From the cell containing the given text, extract its center point as [X, Y] coordinate. 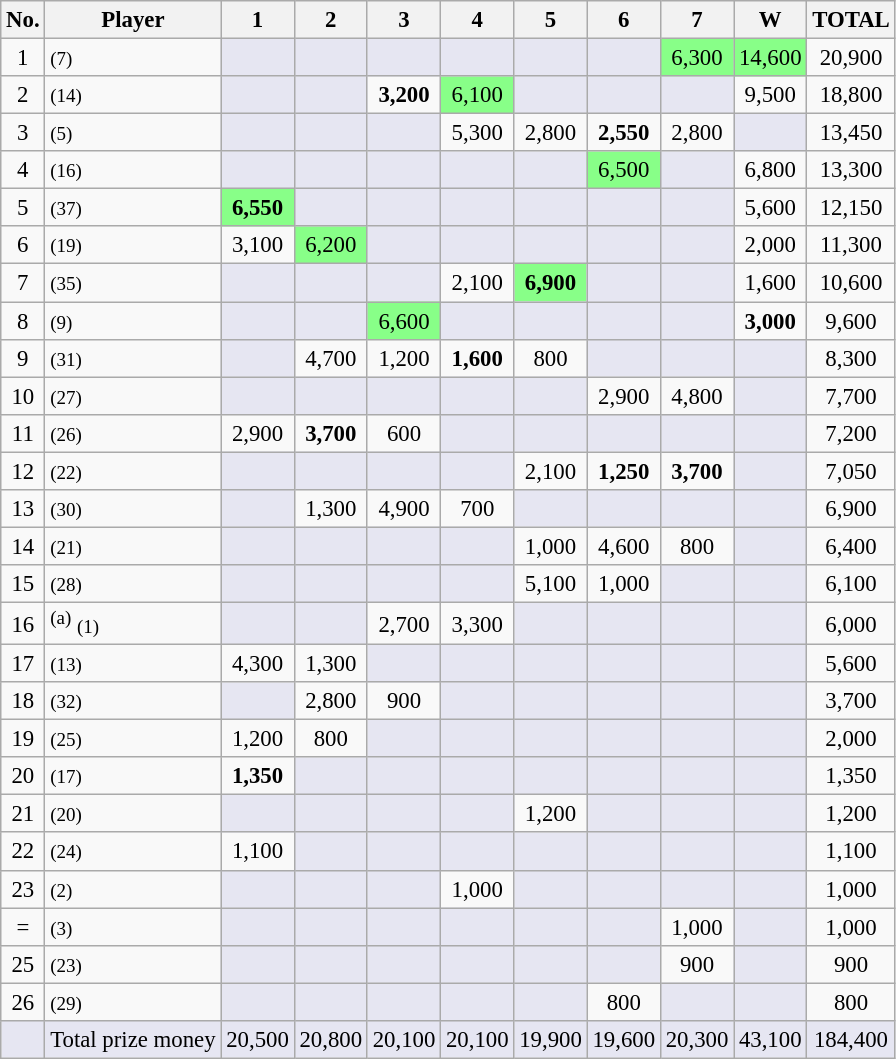
(30) [133, 509]
2,550 [624, 133]
8 [23, 321]
13 [23, 509]
13,300 [851, 170]
6,500 [624, 170]
8,300 [851, 358]
43,100 [770, 1040]
184,400 [851, 1040]
13,450 [851, 133]
11,300 [851, 245]
No. [23, 20]
(29) [133, 1002]
700 [478, 509]
16 [23, 623]
(25) [133, 739]
(19) [133, 245]
9 [23, 358]
14,600 [770, 58]
TOTAL [851, 20]
5,100 [550, 584]
(27) [133, 396]
19 [23, 739]
(32) [133, 701]
(20) [133, 814]
22 [23, 852]
19,600 [624, 1040]
(35) [133, 283]
9,600 [851, 321]
14 [23, 546]
10 [23, 396]
5,300 [478, 133]
3,100 [258, 245]
4,900 [404, 509]
20 [23, 776]
(28) [133, 584]
600 [404, 433]
20,900 [851, 58]
15 [23, 584]
(22) [133, 471]
17 [23, 664]
7,200 [851, 433]
9,500 [770, 95]
(24) [133, 852]
19,900 [550, 1040]
20,300 [696, 1040]
(5) [133, 133]
6,200 [330, 245]
18,800 [851, 95]
4,700 [330, 358]
(2) [133, 889]
3,200 [404, 95]
7,700 [851, 396]
6,550 [258, 208]
11 [23, 433]
(13) [133, 664]
12 [23, 471]
21 [23, 814]
26 [23, 1002]
6,800 [770, 170]
(14) [133, 95]
3,300 [478, 623]
3,000 [770, 321]
(37) [133, 208]
(31) [133, 358]
25 [23, 964]
4,800 [696, 396]
20,800 [330, 1040]
(16) [133, 170]
Total prize money [133, 1040]
12,150 [851, 208]
(26) [133, 433]
6,000 [851, 623]
4,600 [624, 546]
2,700 [404, 623]
= [23, 927]
1,250 [624, 471]
6,400 [851, 546]
10,600 [851, 283]
7,050 [851, 471]
4,300 [258, 664]
(23) [133, 964]
6,600 [404, 321]
(3) [133, 927]
20,500 [258, 1040]
(17) [133, 776]
(21) [133, 546]
(9) [133, 321]
W [770, 20]
6,300 [696, 58]
23 [23, 889]
(a) (1) [133, 623]
18 [23, 701]
(7) [133, 58]
Player [133, 20]
